Capture the cell that displays the provided text and extract its [x, y] central coordinate. 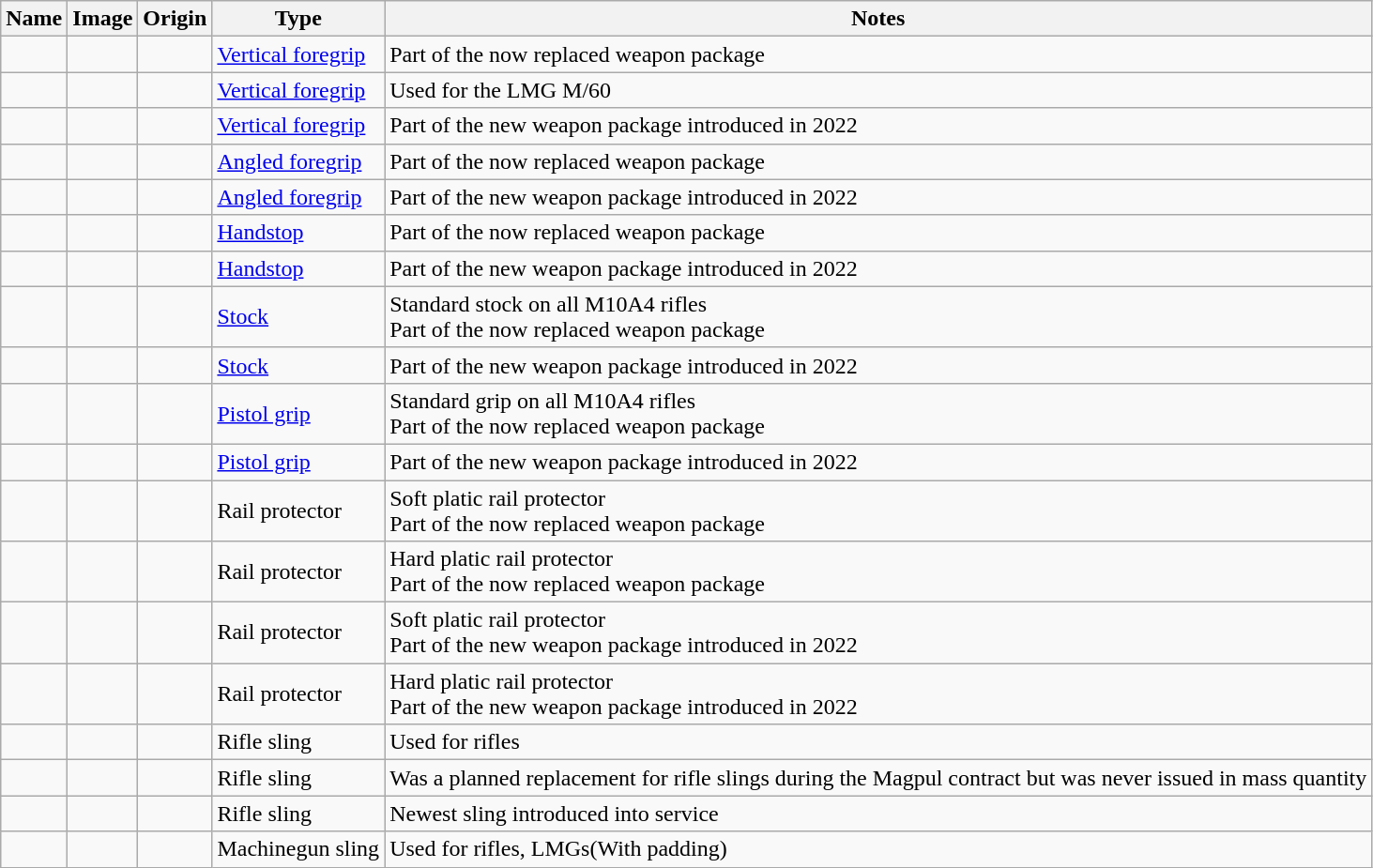
Origin [175, 19]
Soft platic rail protectorPart of the now replaced weapon package [878, 510]
Used for rifles, LMGs(With padding) [878, 849]
Standard grip on all M10A4 riflesPart of the now replaced weapon package [878, 413]
Machinegun sling [298, 849]
Hard platic rail protectorPart of the now replaced weapon package [878, 572]
Name [34, 19]
Image [103, 19]
Soft platic rail protectorPart of the new weapon package introduced in 2022 [878, 632]
Newest sling introduced into service [878, 814]
Was a planned replacement for rifle slings during the Magpul contract but was never issued in mass quantity [878, 778]
Standard stock on all M10A4 riflesPart of the now replaced weapon package [878, 317]
Notes [878, 19]
Type [298, 19]
Hard platic rail protectorPart of the new weapon package introduced in 2022 [878, 694]
Used for the LMG M/60 [878, 90]
Used for rifles [878, 742]
